Identify which cell holds the provided text, then report its [x, y] central coordinate. 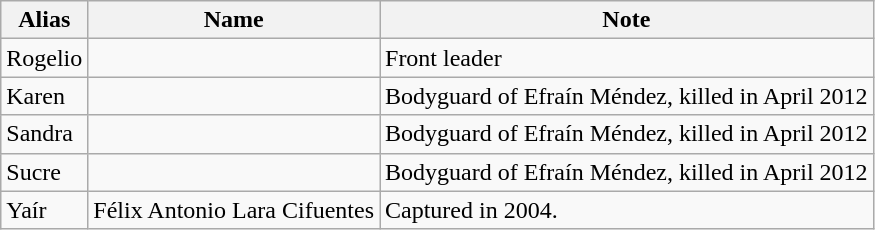
Front leader [627, 58]
Alias [44, 20]
Sucre [44, 172]
Félix Antonio Lara Cifuentes [234, 210]
Note [627, 20]
Name [234, 20]
Captured in 2004. [627, 210]
Karen [44, 96]
Sandra [44, 134]
Yaír [44, 210]
Rogelio [44, 58]
